Return the [X, Y] coordinate for the center point of the cell that contains the specified text.  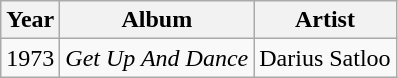
Album [157, 20]
Year [30, 20]
Darius Satloo [325, 58]
1973 [30, 58]
Get Up And Dance [157, 58]
Artist [325, 20]
